Return the [X, Y] coordinate for the center point of the cell that contains the specified text.  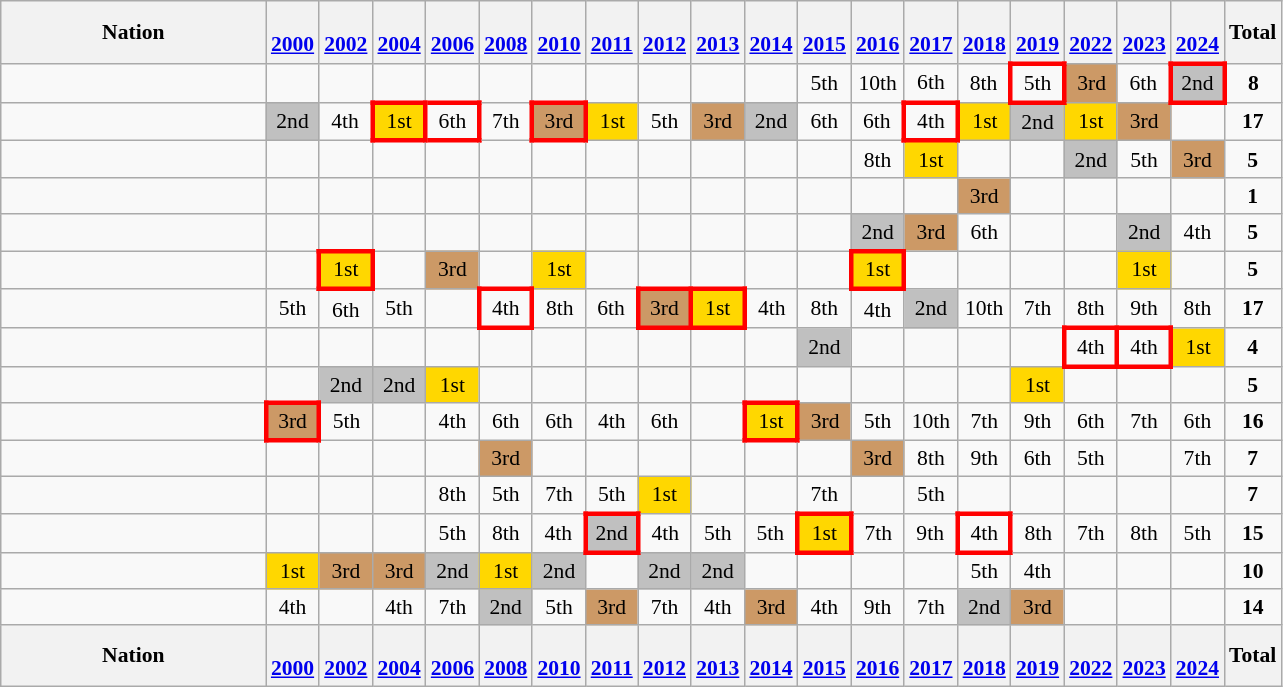
8 [1252, 84]
16 [1252, 422]
10 [1252, 570]
1 [1252, 196]
4 [1252, 348]
15 [1252, 534]
14 [1252, 608]
